Extract the [x, y] coordinate from the center of the cell holding the provided text.  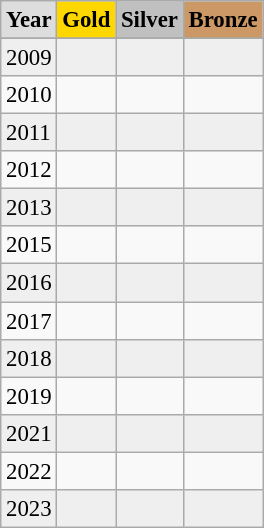
2021 [29, 433]
2018 [29, 358]
2013 [29, 208]
Bronze [223, 20]
Silver [150, 20]
Gold [86, 20]
2019 [29, 396]
2012 [29, 170]
2022 [29, 471]
2011 [29, 133]
2017 [29, 321]
2015 [29, 245]
2010 [29, 95]
2016 [29, 283]
2023 [29, 509]
Year [29, 20]
2009 [29, 58]
